Locate the cell with the specified text and output its (X, Y) center coordinate. 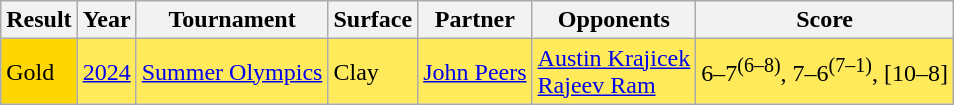
6–7(6–8), 7–6(7–1), [10–8] (825, 72)
2024 (106, 72)
Gold (39, 72)
Result (39, 20)
Year (106, 20)
Surface (373, 20)
Partner (475, 20)
Tournament (232, 20)
Austin Krajicek Rajeev Ram (614, 72)
Score (825, 20)
Clay (373, 72)
John Peers (475, 72)
Summer Olympics (232, 72)
Opponents (614, 20)
